Scan for the cell matching the given text and deliver its [x, y] coordinate at center. 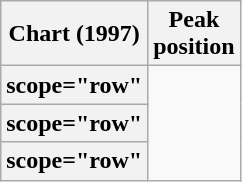
Chart (1997) [74, 34]
Peakposition [194, 34]
